Output the (x, y) coordinate of the center of the cell containing the given text.  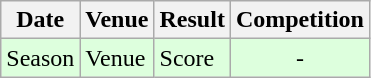
Score (192, 58)
Competition (300, 20)
- (300, 58)
Result (192, 20)
Season (40, 58)
Date (40, 20)
